Locate the cell with the specified text and output its [x, y] center coordinate. 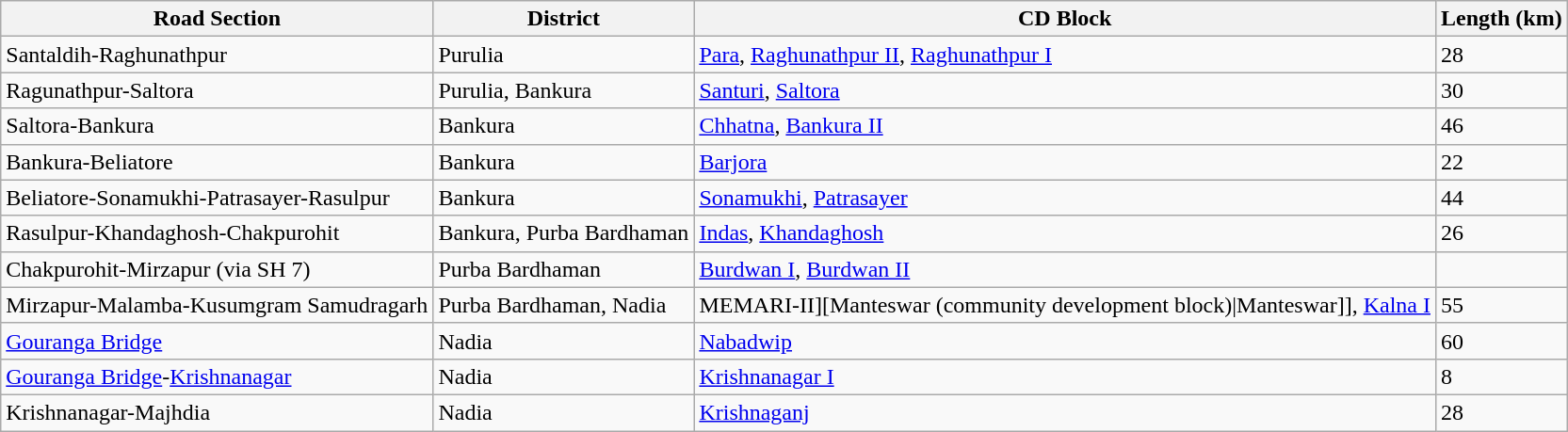
Santuri, Saltora [1065, 90]
Length (km) [1501, 19]
Ragunathpur-Saltora [217, 90]
Burdwan I, Burdwan II [1065, 269]
44 [1501, 198]
Purba Bardhaman [563, 269]
Barjora [1065, 162]
Gouranga Bridge-Krishnanagar [217, 376]
District [563, 19]
Bankura, Purba Bardhaman [563, 233]
Bankura-Beliatore [217, 162]
Road Section [217, 19]
Gouranga Bridge [217, 341]
Sonamukhi, Patrasayer [1065, 198]
Para, Raghunathpur II, Raghunathpur I [1065, 55]
CD Block [1065, 19]
Purba Bardhaman, Nadia [563, 305]
MEMARI-II][Manteswar (community development block)|Manteswar]], Kalna I [1065, 305]
55 [1501, 305]
Chakpurohit-Mirzapur (via SH 7) [217, 269]
Mirzapur-Malamba-Kusumgram Samudragarh [217, 305]
Chhatna, Bankura II [1065, 126]
8 [1501, 376]
Purulia [563, 55]
Rasulpur-Khandaghosh-Chakpurohit [217, 233]
26 [1501, 233]
22 [1501, 162]
Krishnanagar I [1065, 376]
Purulia, Bankura [563, 90]
46 [1501, 126]
Santaldih-Raghunathpur [217, 55]
Nabadwip [1065, 341]
Krishnaganj [1065, 412]
Krishnanagar-Majhdia [217, 412]
30 [1501, 90]
60 [1501, 341]
Beliatore-Sonamukhi-Patrasayer-Rasulpur [217, 198]
Saltora-Bankura [217, 126]
Indas, Khandaghosh [1065, 233]
